Detect which cell encompasses the target text, then output its [X, Y] center coordinate. 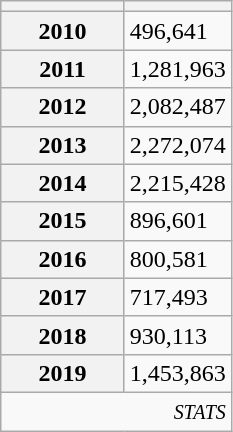
717,493 [178, 297]
2013 [63, 145]
2011 [63, 69]
2018 [63, 335]
2010 [63, 31]
2017 [63, 297]
2019 [63, 373]
1,281,963 [178, 69]
STATS [116, 411]
1,453,863 [178, 373]
2,272,074 [178, 145]
2014 [63, 183]
2015 [63, 221]
2016 [63, 259]
2,082,487 [178, 107]
896,601 [178, 221]
800,581 [178, 259]
2,215,428 [178, 183]
496,641 [178, 31]
2012 [63, 107]
930,113 [178, 335]
